Detect which cell encompasses the target text, then output its (X, Y) center coordinate. 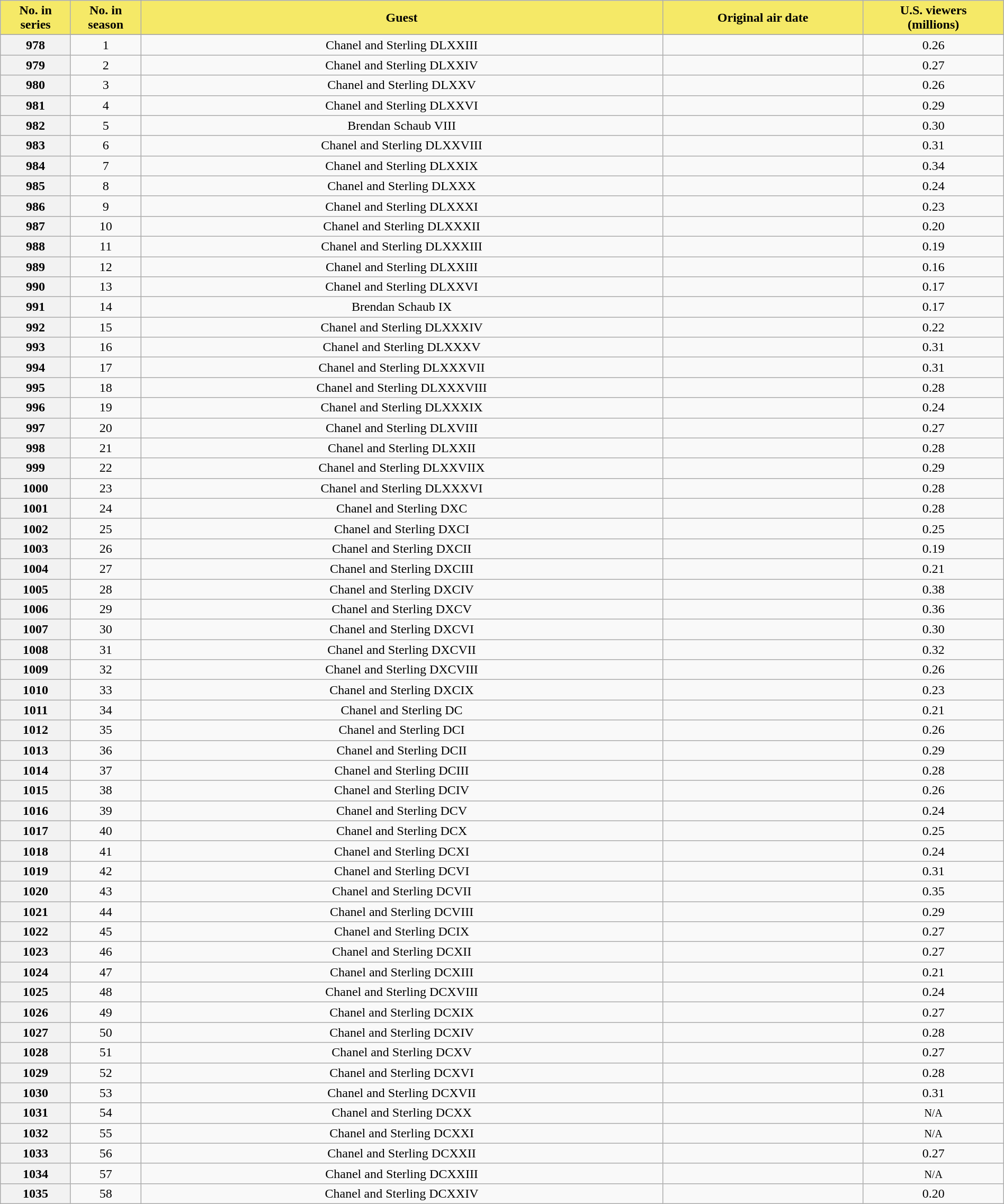
Chanel and Sterling DXCIII (401, 569)
Chanel and Sterling DCXV (401, 1053)
988 (36, 246)
985 (36, 186)
1018 (36, 851)
1010 (36, 690)
Chanel and Sterling DCXX (401, 1113)
Chanel and Sterling DXCI (401, 528)
41 (106, 851)
56 (106, 1153)
10 (106, 226)
8 (106, 186)
Chanel and Sterling DCVIII (401, 911)
993 (36, 347)
Chanel and Sterling DXCII (401, 549)
0.36 (933, 609)
1031 (36, 1113)
Chanel and Sterling DLXXXVI (401, 488)
992 (36, 327)
1020 (36, 891)
Chanel and Sterling DCXXIII (401, 1173)
1013 (36, 750)
Chanel and Sterling DLXXXIX (401, 408)
0.16 (933, 266)
18 (106, 388)
34 (106, 710)
Chanel and Sterling DCVII (401, 891)
Chanel and Sterling DLXXII (401, 448)
1021 (36, 911)
981 (36, 105)
1029 (36, 1073)
Chanel and Sterling DLXXXVIII (401, 388)
22 (106, 468)
Chanel and Sterling DLXXXV (401, 347)
Chanel and Sterling DCV (401, 811)
Chanel and Sterling DLXXXIII (401, 246)
1 (106, 45)
7 (106, 166)
43 (106, 891)
2 (106, 65)
52 (106, 1073)
58 (106, 1193)
996 (36, 408)
51 (106, 1053)
Brendan Schaub IX (401, 307)
30 (106, 630)
1027 (36, 1032)
Chanel and Sterling DXCVII (401, 650)
Chanel and Sterling DCIV (401, 790)
Chanel and Sterling DXCIV (401, 589)
999 (36, 468)
1023 (36, 952)
1028 (36, 1053)
0.32 (933, 650)
Chanel and Sterling DCXIV (401, 1032)
Chanel and Sterling DCXXIV (401, 1193)
Chanel and Sterling DLXXV (401, 85)
1019 (36, 871)
Chanel and Sterling DCIII (401, 770)
37 (106, 770)
Chanel and Sterling DCII (401, 750)
40 (106, 831)
Chanel and Sterling DLXXIX (401, 166)
0.22 (933, 327)
26 (106, 549)
13 (106, 287)
982 (36, 125)
46 (106, 952)
0.38 (933, 589)
1022 (36, 932)
4 (106, 105)
1030 (36, 1093)
Chanel and Sterling DCXII (401, 952)
1015 (36, 790)
986 (36, 206)
49 (106, 1012)
Chanel and Sterling DCXVI (401, 1073)
17 (106, 367)
1033 (36, 1153)
Chanel and Sterling DCXIX (401, 1012)
Chanel and Sterling DLXXXI (401, 206)
1035 (36, 1193)
44 (106, 911)
1016 (36, 811)
1002 (36, 528)
Chanel and Sterling DXCVI (401, 630)
983 (36, 146)
Chanel and Sterling DC (401, 710)
57 (106, 1173)
1017 (36, 831)
Chanel and Sterling DLXVIII (401, 428)
15 (106, 327)
991 (36, 307)
994 (36, 367)
Chanel and Sterling DCXXII (401, 1153)
0.35 (933, 891)
3 (106, 85)
1005 (36, 589)
Chanel and Sterling DXC (401, 508)
978 (36, 45)
U.S. viewers(millions) (933, 18)
1001 (36, 508)
Chanel and Sterling DXCIX (401, 690)
48 (106, 992)
31 (106, 650)
989 (36, 266)
997 (36, 428)
38 (106, 790)
Chanel and Sterling DCXVIII (401, 992)
50 (106, 1032)
28 (106, 589)
1024 (36, 972)
No. inseries (36, 18)
23 (106, 488)
19 (106, 408)
1032 (36, 1133)
Chanel and Sterling DXCVIII (401, 670)
21 (106, 448)
1034 (36, 1173)
998 (36, 448)
987 (36, 226)
39 (106, 811)
54 (106, 1113)
Chanel and Sterling DXCV (401, 609)
12 (106, 266)
47 (106, 972)
27 (106, 569)
Chanel and Sterling DCI (401, 730)
980 (36, 85)
Brendan Schaub VIII (401, 125)
Original air date (763, 18)
1006 (36, 609)
9 (106, 206)
1012 (36, 730)
1008 (36, 650)
995 (36, 388)
32 (106, 670)
25 (106, 528)
Chanel and Sterling DLXXXII (401, 226)
11 (106, 246)
Chanel and Sterling DLXXIV (401, 65)
990 (36, 287)
14 (106, 307)
Chanel and Sterling DCXVII (401, 1093)
1004 (36, 569)
1000 (36, 488)
1026 (36, 1012)
Chanel and Sterling DCX (401, 831)
0.34 (933, 166)
1009 (36, 670)
42 (106, 871)
Chanel and Sterling DCVI (401, 871)
Chanel and Sterling DLXXX (401, 186)
6 (106, 146)
Chanel and Sterling DLXXXVII (401, 367)
Chanel and Sterling DCXXI (401, 1133)
Chanel and Sterling DLXXVIIX (401, 468)
Guest (401, 18)
1003 (36, 549)
20 (106, 428)
1007 (36, 630)
1025 (36, 992)
16 (106, 347)
45 (106, 932)
Chanel and Sterling DCXIII (401, 972)
35 (106, 730)
53 (106, 1093)
24 (106, 508)
979 (36, 65)
Chanel and Sterling DLXXVIII (401, 146)
36 (106, 750)
No. inseason (106, 18)
Chanel and Sterling DCIX (401, 932)
1014 (36, 770)
Chanel and Sterling DLXXXIV (401, 327)
1011 (36, 710)
33 (106, 690)
55 (106, 1133)
984 (36, 166)
29 (106, 609)
Chanel and Sterling DCXI (401, 851)
5 (106, 125)
